Locate the cell with the specified text and output its (x, y) center coordinate. 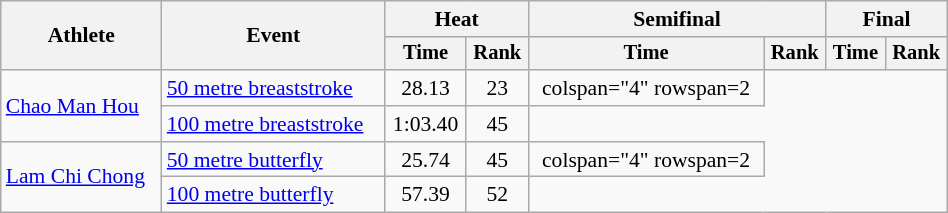
Athlete (82, 36)
1:03.40 (426, 124)
50 metre breaststroke (274, 88)
Heat (457, 19)
Final (886, 19)
25.74 (426, 160)
52 (497, 195)
23 (497, 88)
Semifinal (676, 19)
Lam Chi Chong (82, 178)
28.13 (426, 88)
Chao Man Hou (82, 106)
Event (274, 36)
100 metre breaststroke (274, 124)
57.39 (426, 195)
100 metre butterfly (274, 195)
50 metre butterfly (274, 160)
